Extract the [X, Y] coordinate from the center of the cell holding the provided text.  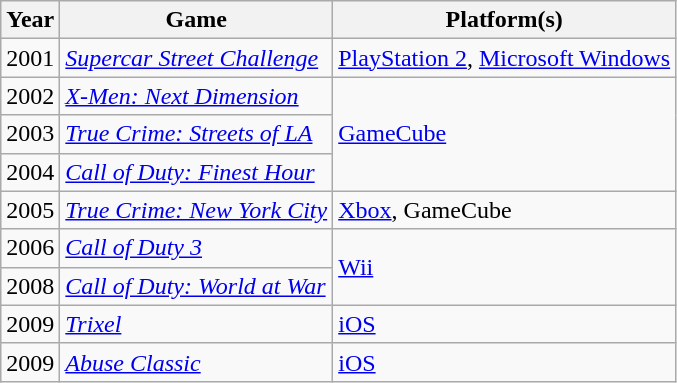
Supercar Street Challenge [196, 58]
Game [196, 20]
2002 [30, 96]
X-Men: Next Dimension [196, 96]
2003 [30, 134]
2004 [30, 172]
Call of Duty 3 [196, 248]
True Crime: New York City [196, 210]
GameCube [504, 134]
Platform(s) [504, 20]
Xbox, GameCube [504, 210]
2001 [30, 58]
2008 [30, 286]
Year [30, 20]
Call of Duty: World at War [196, 286]
Trixel [196, 324]
True Crime: Streets of LA [196, 134]
Call of Duty: Finest Hour [196, 172]
2006 [30, 248]
Wii [504, 267]
Abuse Classic [196, 362]
PlayStation 2, Microsoft Windows [504, 58]
2005 [30, 210]
